Pinpoint the cell where the given text exists, returning its (X, Y) midpoint coordinate. 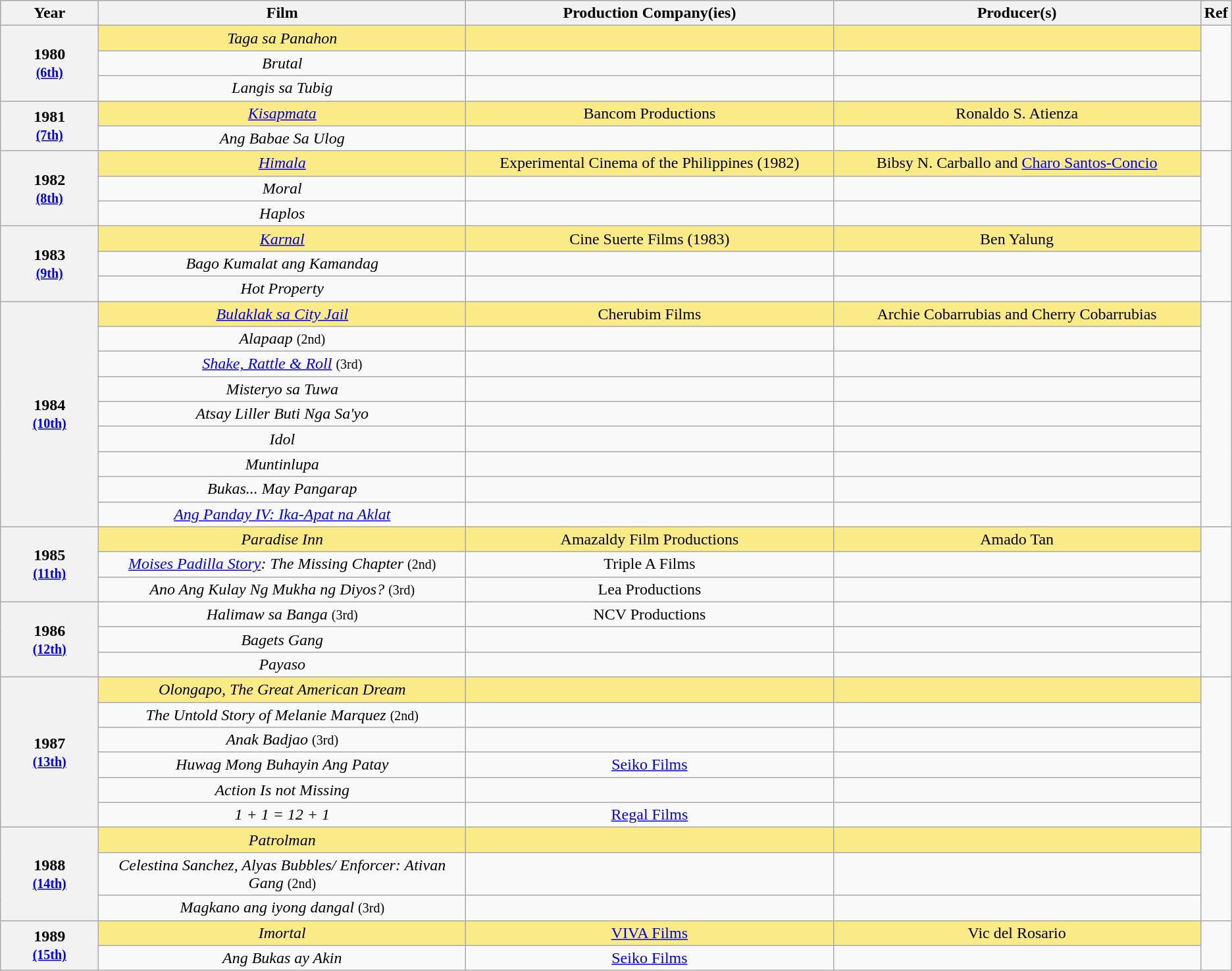
Huwag Mong Buhayin Ang Patay (282, 765)
Amado Tan (1017, 539)
Triple A Films (650, 564)
1985 (11th) (50, 564)
Experimental Cinema of the Philippines (1982) (650, 163)
Shake, Rattle & Roll (3rd) (282, 364)
Year (50, 13)
Anak Badjao (3rd) (282, 740)
1984 (10th) (50, 415)
Magkano ang iyong dangal (3rd) (282, 908)
Cine Suerte Films (1983) (650, 238)
Cherubim Films (650, 314)
Patrolman (282, 840)
1980 (6th) (50, 63)
Bagets Gang (282, 639)
Ang Bukas ay Akin (282, 958)
1 + 1 = 12 + 1 (282, 815)
Bukas... May Pangarap (282, 489)
1982 (8th) (50, 188)
Imortal (282, 933)
Archie Cobarrubias and Cherry Cobarrubias (1017, 314)
Taga sa Panahon (282, 38)
Idol (282, 439)
1987 (13th) (50, 752)
Kisapmata (282, 113)
Ben Yalung (1017, 238)
Moral (282, 188)
Hot Property (282, 288)
Olongapo, The Great American Dream (282, 689)
Misteryo sa Tuwa (282, 389)
1983 (9th) (50, 263)
Bibsy N. Carballo and Charo Santos-Concio (1017, 163)
Moises Padilla Story: The Missing Chapter (2nd) (282, 564)
Halimaw sa Banga (3rd) (282, 614)
Bulaklak sa City Jail (282, 314)
Atsay Liller Buti Nga Sa'yo (282, 414)
Paradise Inn (282, 539)
Action Is not Missing (282, 790)
1981 (7th) (50, 126)
Regal Films (650, 815)
1989 (15th) (50, 945)
Film (282, 13)
Vic del Rosario (1017, 933)
Amazaldy Film Productions (650, 539)
Ref (1216, 13)
NCV Productions (650, 614)
Payaso (282, 664)
Ano Ang Kulay Ng Mukha ng Diyos? (3rd) (282, 589)
Production Company(ies) (650, 13)
The Untold Story of Melanie Marquez (2nd) (282, 714)
Karnal (282, 238)
Brutal (282, 63)
Celestina Sanchez, Alyas Bubbles/ Enforcer: Ativan Gang (2nd) (282, 874)
Ang Panday IV: Ika-Apat na Aklat (282, 514)
Producer(s) (1017, 13)
Ang Babae Sa Ulog (282, 138)
Himala (282, 163)
Alapaap (2nd) (282, 339)
Bago Kumalat ang Kamandag (282, 263)
1988 (14th) (50, 874)
VIVA Films (650, 933)
Lea Productions (650, 589)
Ronaldo S. Atienza (1017, 113)
Bancom Productions (650, 113)
Haplos (282, 213)
Muntinlupa (282, 464)
1986 (12th) (50, 639)
Langis sa Tubig (282, 88)
